Return the (x, y) coordinate for the center point of the cell that contains the specified text.  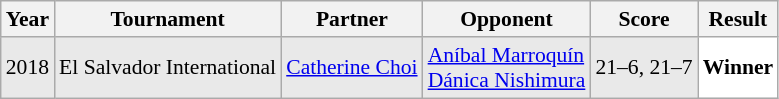
21–6, 21–7 (644, 68)
Score (644, 19)
Partner (352, 19)
Aníbal Marroquín Dánica Nishimura (507, 68)
Winner (738, 68)
Catherine Choi (352, 68)
Year (28, 19)
El Salvador International (168, 68)
Tournament (168, 19)
Opponent (507, 19)
2018 (28, 68)
Result (738, 19)
